Return [x, y] of the center of cell containing provided text 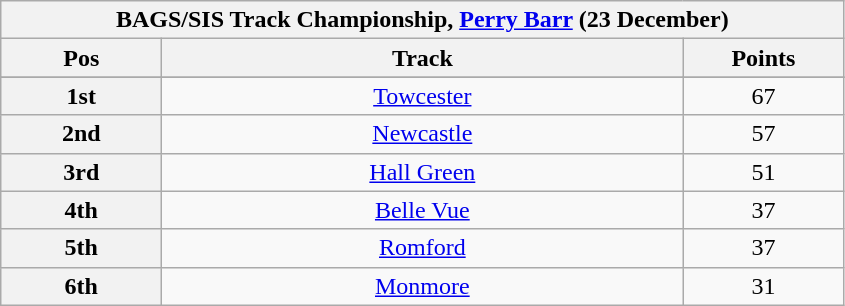
Belle Vue [422, 210]
Towcester [422, 96]
Newcastle [422, 134]
Monmore [422, 286]
1st [82, 96]
Pos [82, 58]
3rd [82, 172]
5th [82, 248]
57 [764, 134]
67 [764, 96]
6th [82, 286]
31 [764, 286]
Romford [422, 248]
Track [422, 58]
Points [764, 58]
2nd [82, 134]
BAGS/SIS Track Championship, Perry Barr (23 December) [422, 20]
Hall Green [422, 172]
4th [82, 210]
51 [764, 172]
